Output the (x, y) coordinate of the center of the cell containing the given text.  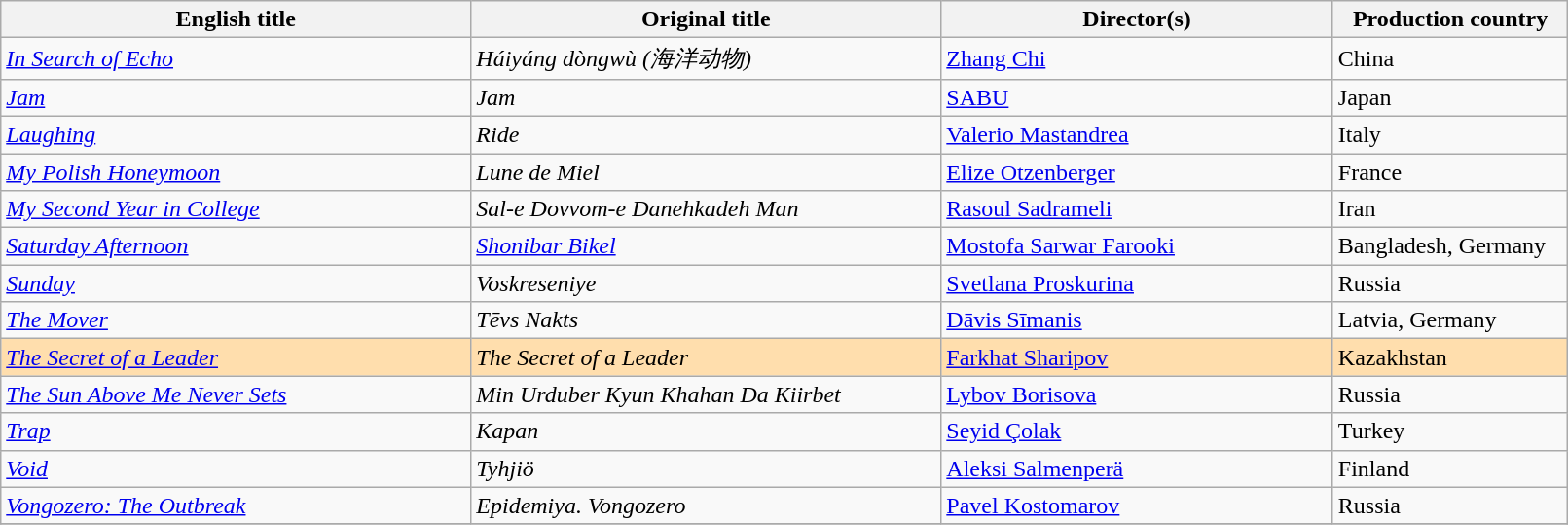
Tyhjiö (707, 469)
Svetlana Proskurina (1137, 283)
Director(s) (1137, 19)
Shonibar Bikel (707, 246)
Japan (1450, 97)
Sunday (236, 283)
France (1450, 172)
Háiyáng dòngwù (海洋动物) (707, 58)
Dāvis Sīmanis (1137, 320)
China (1450, 58)
Min Urduber Kyun Khahan Da Kiirbet (707, 394)
The Sun Above Me Never Sets (236, 394)
Rasoul Sadrameli (1137, 209)
Farkhat Sharipov (1137, 357)
Void (236, 469)
Italy (1450, 134)
Seyid Çolak (1137, 431)
Latvia, Germany (1450, 320)
In Search of Echo (236, 58)
Kapan (707, 431)
Trap (236, 431)
Saturday Afternoon (236, 246)
Lune de Miel (707, 172)
Valerio Mastandrea (1137, 134)
Bangladesh, Germany (1450, 246)
Tēvs Nakts (707, 320)
SABU (1137, 97)
Iran (1450, 209)
Laughing (236, 134)
Elize Otzenberger (1137, 172)
My Second Year in College (236, 209)
Turkey (1450, 431)
My Polish Honeymoon (236, 172)
The Mover (236, 320)
Ride (707, 134)
Sal-e Dovvom-e Danehkadeh Man (707, 209)
Epidemiya. Vongozero (707, 506)
Aleksi Salmenperä (1137, 469)
Pavel Kostomarov (1137, 506)
Production country (1450, 19)
Lybov Borisova (1137, 394)
Vongozero: The Outbreak (236, 506)
Voskreseniye (707, 283)
Zhang Chi (1137, 58)
Original title (707, 19)
Finland (1450, 469)
Kazakhstan (1450, 357)
English title (236, 19)
Mostofa Sarwar Farooki (1137, 246)
